Return [X, Y] of the center of cell containing provided text 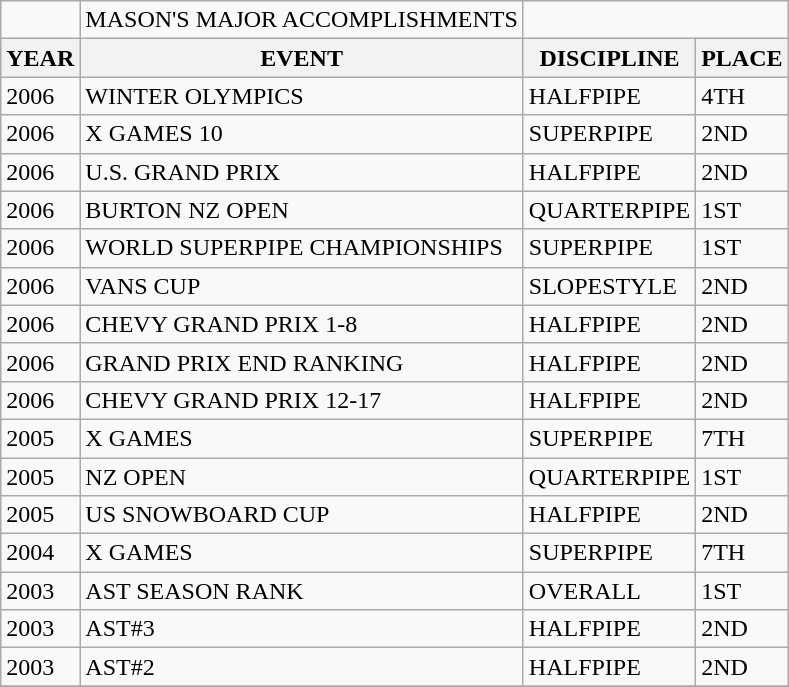
CHEVY GRAND PRIX 12-17 [302, 400]
US SNOWBOARD CUP [302, 515]
MASON'S MAJOR ACCOMPLISHMENTS [302, 20]
U.S. GRAND PRIX [302, 172]
DISCIPLINE [609, 58]
YEAR [40, 58]
PLACE [742, 58]
OVERALL [609, 591]
X GAMES 10 [302, 134]
WINTER OLYMPICS [302, 96]
EVENT [302, 58]
BURTON NZ OPEN [302, 210]
4TH [742, 96]
AST#2 [302, 667]
CHEVY GRAND PRIX 1-8 [302, 324]
WORLD SUPERPIPE CHAMPIONSHIPS [302, 248]
AST#3 [302, 629]
NZ OPEN [302, 477]
SLOPESTYLE [609, 286]
AST SEASON RANK [302, 591]
GRAND PRIX END RANKING [302, 362]
2004 [40, 553]
VANS CUP [302, 286]
